For the text-containing cell, return its midpoint in [X, Y] coordinate format. 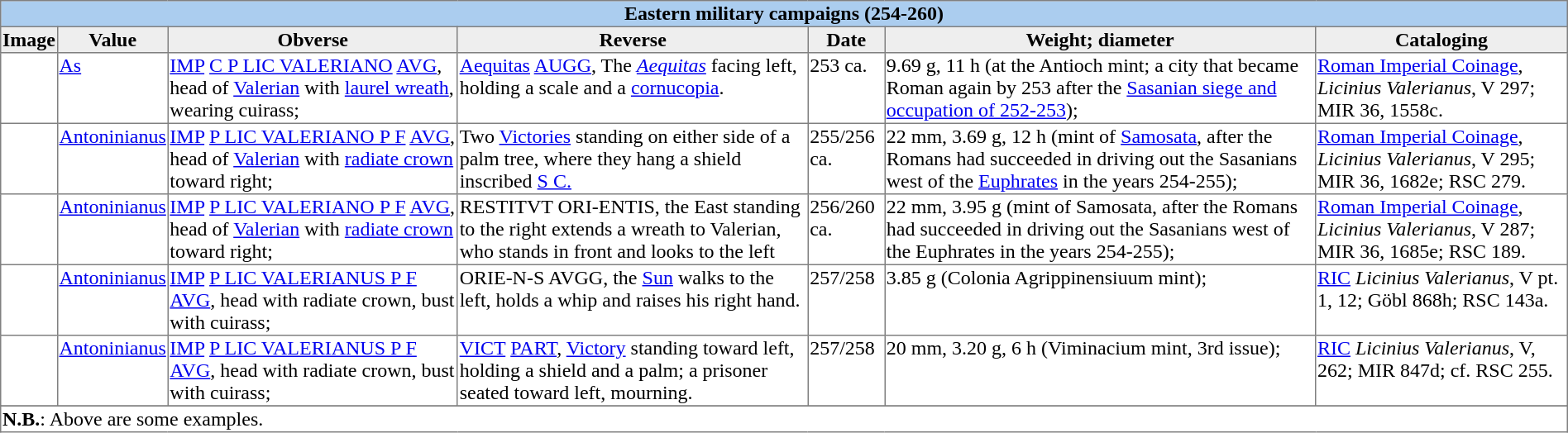
As [112, 88]
Obverse [313, 40]
Date [847, 40]
20 mm, 3.20 g, 6 h (Viminacium mint, 3rd issue); [1100, 371]
Value [112, 40]
3.85 g (Colonia Agrippinensiuum mint); [1100, 300]
RESTITVT ORI-ENTIS, the East standing to the right extends a wreath to Valerian, who stands in front and looks to the left [633, 230]
9.69 g, 11 h (at the Antioch mint; a city that became Roman again by 253 after the Sasanian siege and occupation of 252-253); [1100, 88]
253 ca. [847, 88]
RIC Licinius Valerianus, V pt. 1, 12; Göbl 868h; RSC 143a. [1441, 300]
Eastern military campaigns (254-260) [784, 14]
Two Victories standing on either side of a palm tree, where they hang a shield inscribed S C. [633, 159]
VICT PART, Victory standing toward left, holding a shield and a palm; a prisoner seated toward left, mourning. [633, 371]
Weight; diameter [1100, 40]
RIC Licinius Valerianus, V, 262; MIR 847d; cf. RSC 255. [1441, 371]
255/256 ca. [847, 159]
22 mm, 3.95 g (mint of Samosata, after the Romans had succeeded in driving out the Sasanians west of the Euphrates in the years 254-255); [1100, 230]
Reverse [633, 40]
ORIE-N-S AVGG, the Sun walks to the left, holds a whip and raises his right hand. [633, 300]
22 mm, 3.69 g, 12 h (mint of Samosata, after the Romans had succeeded in driving out the Sasanians west of the Euphrates in the years 254-255); [1100, 159]
IMP C P LIC VALERIANO AVG, head of Valerian with laurel wreath, wearing cuirass; [313, 88]
Roman Imperial Coinage, Licinius Valerianus, V 295; MIR 36, 1682e; RSC 279. [1441, 159]
N.B.: Above are some examples. [784, 419]
Image [29, 40]
Roman Imperial Coinage, Licinius Valerianus, V 297; MIR 36, 1558c. [1441, 88]
Roman Imperial Coinage, Licinius Valerianus, V 287; MIR 36, 1685e; RSC 189. [1441, 230]
256/260 ca. [847, 230]
Aequitas AUGG, The Aequitas facing left, holding a scale and a cornucopia. [633, 88]
Cataloging [1441, 40]
